For the text-containing cell, return its midpoint in (x, y) coordinate format. 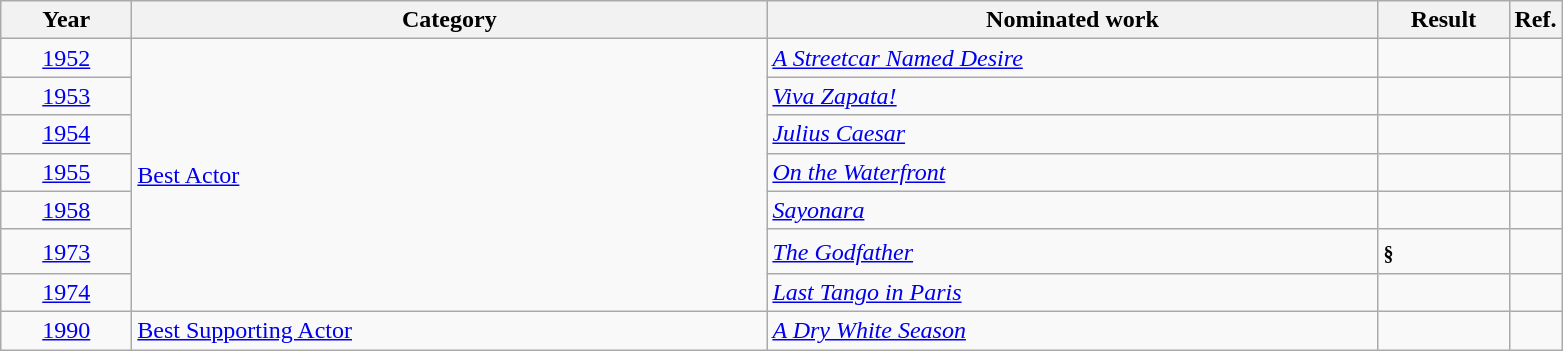
1973 (66, 251)
Last Tango in Paris (1072, 292)
Julius Caesar (1072, 134)
1974 (66, 292)
Best Supporting Actor (450, 331)
Category (450, 20)
1955 (66, 172)
Ref. (1536, 20)
Viva Zapata! (1072, 96)
§ (1444, 251)
1952 (66, 58)
A Streetcar Named Desire (1072, 58)
The Godfather (1072, 251)
1953 (66, 96)
1954 (66, 134)
Year (66, 20)
1958 (66, 210)
Nominated work (1072, 20)
A Dry White Season (1072, 331)
Sayonara (1072, 210)
Result (1444, 20)
Best Actor (450, 176)
On the Waterfront (1072, 172)
1990 (66, 331)
